Return the (X, Y) coordinate for the center point of the cell that contains the specified text.  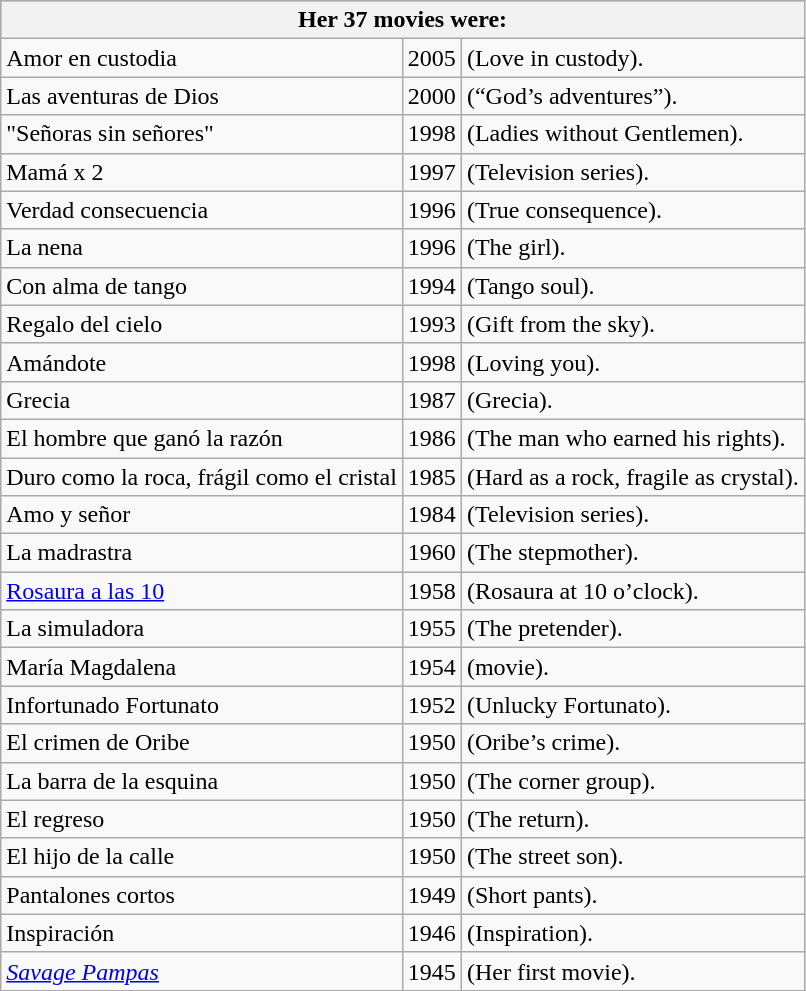
1997 (432, 172)
(Love in custody). (632, 58)
El crimen de Oribe (202, 743)
1994 (432, 286)
La nena (202, 248)
(Tango soul). (632, 286)
1949 (432, 895)
La barra de la esquina (202, 781)
(The girl). (632, 248)
(The stepmother). (632, 553)
1946 (432, 933)
Pantalones cortos (202, 895)
(True consequence). (632, 210)
Verdad consecuencia (202, 210)
1985 (432, 477)
(Gift from the sky). (632, 324)
Con alma de tango (202, 286)
1960 (432, 553)
1986 (432, 438)
1984 (432, 515)
María Magdalena (202, 667)
(The man who earned his rights). (632, 438)
(Inspiration). (632, 933)
(movie). (632, 667)
2005 (432, 58)
"Señoras sin señores" (202, 134)
Las aventuras de Dios (202, 96)
Grecia (202, 400)
Amo y señor (202, 515)
(Rosaura at 10 o’clock). (632, 591)
Mamá x 2 (202, 172)
(The street son). (632, 857)
(Grecia). (632, 400)
(Hard as a rock, fragile as crystal). (632, 477)
Regalo del cielo (202, 324)
Her 37 movies were: (403, 20)
(Her first movie). (632, 971)
(The corner group). (632, 781)
Duro como la roca, frágil como el cristal (202, 477)
Amándote (202, 362)
Amor en custodia (202, 58)
1987 (432, 400)
1952 (432, 705)
El hijo de la calle (202, 857)
(“God’s adventures”). (632, 96)
La madrastra (202, 553)
La simuladora (202, 629)
(Ladies without Gentlemen). (632, 134)
1993 (432, 324)
1955 (432, 629)
(The return). (632, 819)
El hombre que ganó la razón (202, 438)
(Unlucky Fortunato). (632, 705)
Infortunado Fortunato (202, 705)
(Loving you). (632, 362)
1945 (432, 971)
1958 (432, 591)
1954 (432, 667)
Savage Pampas (202, 971)
(The pretender). (632, 629)
El regreso (202, 819)
(Short pants). (632, 895)
Inspiración (202, 933)
Rosaura a las 10 (202, 591)
2000 (432, 96)
(Oribe’s crime). (632, 743)
